Return (X, Y) of the center of cell containing provided text 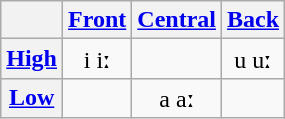
Front (98, 20)
u uː (254, 59)
Central (177, 20)
Back (254, 20)
a aː (177, 98)
High (32, 59)
i iː (98, 59)
Low (32, 98)
